Capture the cell that displays the provided text and extract its [X, Y] central coordinate. 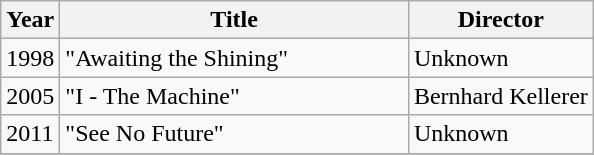
"See No Future" [234, 134]
"Awaiting the Shining" [234, 58]
Year [30, 20]
2011 [30, 134]
Director [500, 20]
1998 [30, 58]
"I - The Machine" [234, 96]
2005 [30, 96]
Bernhard Kellerer [500, 96]
Title [234, 20]
